Return the [X, Y] coordinate for the center point of the cell that contains the specified text.  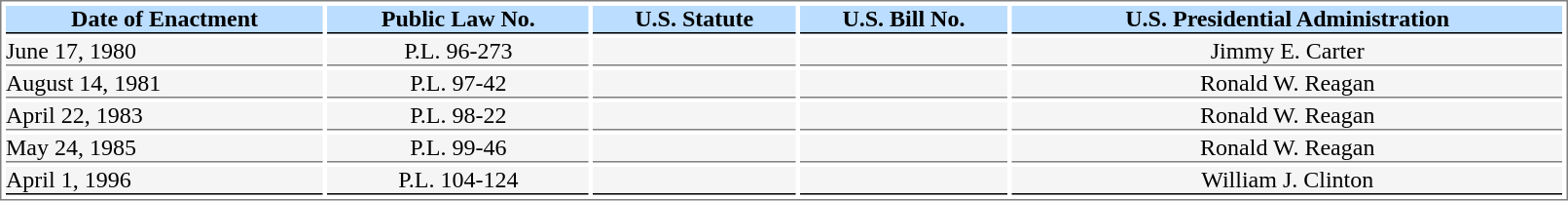
April 1, 1996 [164, 181]
U.S. Statute [695, 20]
P.L. 98-22 [458, 116]
U.S. Bill No. [903, 20]
Public Law No. [458, 20]
U.S. Presidential Administration [1288, 20]
May 24, 1985 [164, 148]
April 22, 1983 [164, 116]
William J. Clinton [1288, 181]
August 14, 1981 [164, 84]
P.L. 97-42 [458, 84]
Date of Enactment [164, 20]
June 17, 1980 [164, 52]
P.L. 96-273 [458, 52]
Jimmy E. Carter [1288, 52]
P.L. 104-124 [458, 181]
P.L. 99-46 [458, 148]
